Detect which cell encompasses the target text, then output its [x, y] center coordinate. 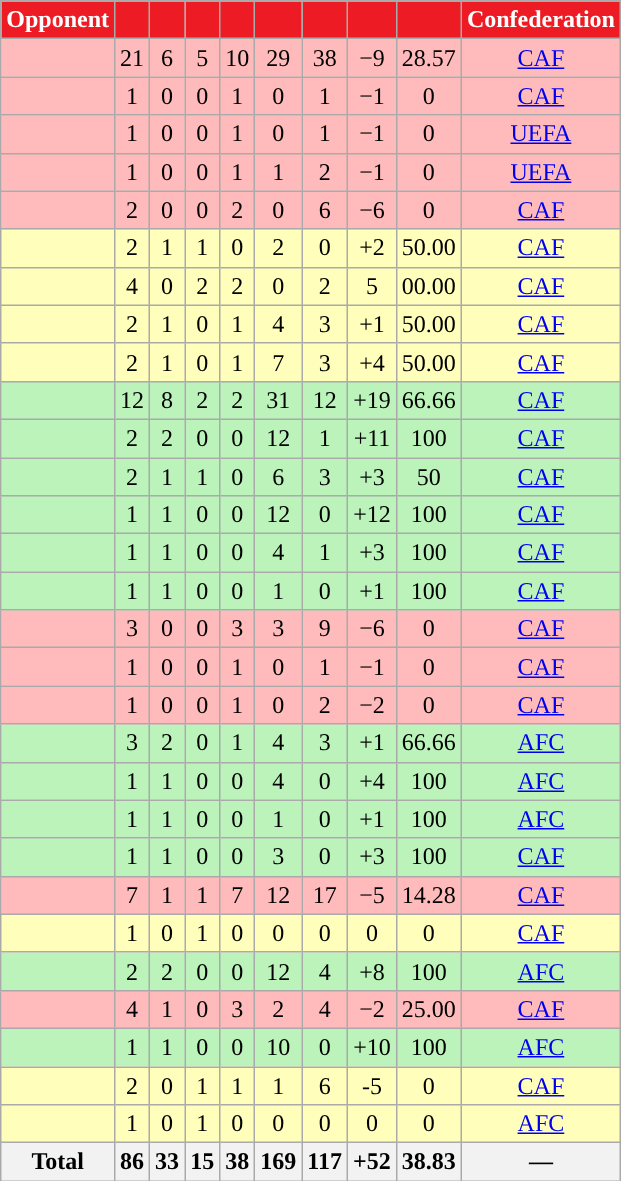
29 [278, 58]
−5 [372, 895]
33 [168, 1162]
28.57 [428, 58]
−9 [372, 58]
Confederation [540, 20]
+2 [372, 248]
50 [428, 477]
25.00 [428, 1009]
8 [168, 400]
00.00 [428, 286]
+11 [372, 438]
86 [132, 1162]
21 [132, 58]
+52 [372, 1162]
+10 [372, 1047]
9 [325, 629]
-5 [372, 1085]
117 [325, 1162]
— [540, 1162]
+12 [372, 515]
15 [202, 1162]
Opponent [58, 20]
14.28 [428, 895]
Total [58, 1162]
17 [325, 895]
38.83 [428, 1162]
+19 [372, 400]
+8 [372, 971]
169 [278, 1162]
31 [278, 400]
